Return [x, y] of the center of cell containing provided text 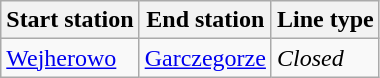
End station [205, 20]
Closed [325, 58]
Wejherowo [70, 58]
Start station [70, 20]
Garczegorze [205, 58]
Line type [325, 20]
